Search for the cell housing the specified text and yield its [x, y] center coordinate. 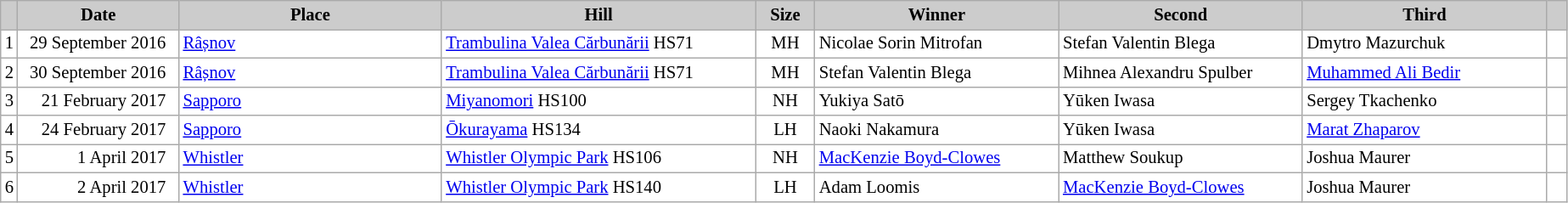
Dmytro Mazurchuk [1425, 43]
Size [785, 14]
Marat Zhaparov [1425, 130]
Muhammed Ali Bedir [1425, 72]
1 [9, 43]
Date [98, 14]
5 [9, 158]
Matthew Soukup [1180, 158]
6 [9, 187]
Third [1425, 14]
2 [9, 72]
Naoki Nakamura [937, 130]
Miyanomori HS100 [599, 101]
Place [311, 14]
30 September 2016 [98, 72]
Sergey Tkachenko [1425, 101]
Whistler Olympic Park HS106 [599, 158]
Winner [937, 14]
Whistler Olympic Park HS140 [599, 187]
Second [1180, 14]
4 [9, 130]
1 April 2017 [98, 158]
29 September 2016 [98, 43]
3 [9, 101]
Nicolae Sorin Mitrofan [937, 43]
Adam Loomis [937, 187]
Mihnea Alexandru Spulber [1180, 72]
24 February 2017 [98, 130]
Hill [599, 14]
21 February 2017 [98, 101]
Yukiya Satō [937, 101]
Ōkurayama HS134 [599, 130]
2 April 2017 [98, 187]
